From the cell containing the given text, extract its center point as (X, Y) coordinate. 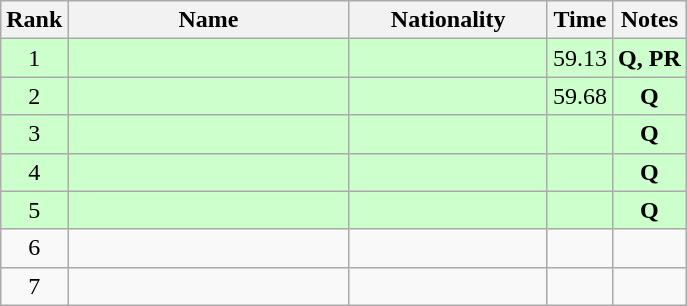
59.13 (580, 58)
Q, PR (650, 58)
6 (34, 248)
3 (34, 134)
59.68 (580, 96)
4 (34, 172)
5 (34, 210)
7 (34, 286)
Name (208, 20)
Notes (650, 20)
Rank (34, 20)
Nationality (448, 20)
1 (34, 58)
Time (580, 20)
2 (34, 96)
